Output the (X, Y) coordinate of the center of the cell containing the given text.  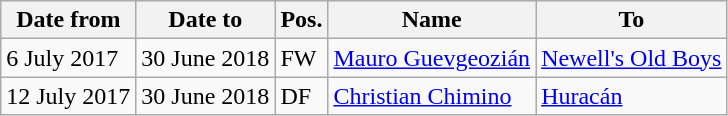
Christian Chimino (432, 96)
Name (432, 20)
Date to (206, 20)
Mauro Guevgeozián (432, 58)
Newell's Old Boys (632, 58)
FW (302, 58)
Pos. (302, 20)
Huracán (632, 96)
12 July 2017 (68, 96)
6 July 2017 (68, 58)
To (632, 20)
Date from (68, 20)
DF (302, 96)
